Search for the cell housing the specified text and yield its [X, Y] center coordinate. 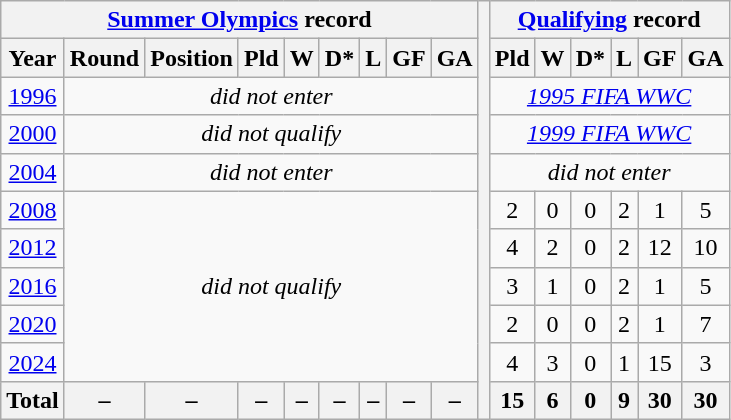
2024 [33, 362]
Total [33, 400]
1996 [33, 96]
10 [706, 248]
12 [660, 248]
Qualifying record [609, 20]
2020 [33, 324]
Summer Olympics record [240, 20]
Round [104, 58]
2016 [33, 286]
2004 [33, 172]
6 [552, 400]
9 [624, 400]
1999 FIFA WWC [609, 134]
2008 [33, 210]
Position [192, 58]
7 [706, 324]
1995 FIFA WWC [609, 96]
2012 [33, 248]
Year [33, 58]
2000 [33, 134]
